Return the [x, y] coordinate for the center point of the cell that contains the specified text.  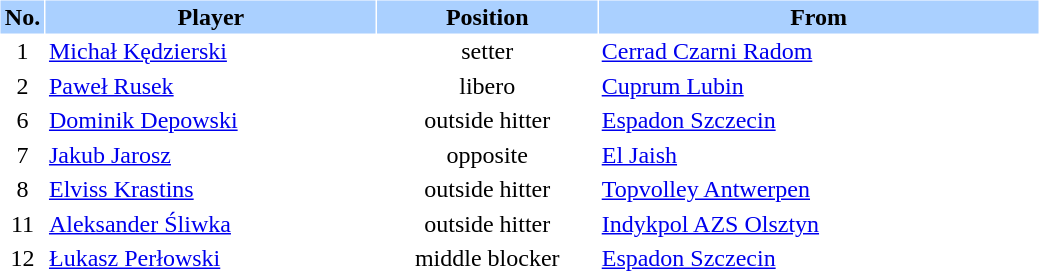
Cuprum Lubin [819, 86]
Cerrad Czarni Radom [819, 52]
1 [22, 52]
8 [22, 190]
2 [22, 86]
From [819, 16]
Position [487, 16]
Dominik Depowski [211, 120]
Jakub Jarosz [211, 154]
Elviss Krastins [211, 190]
6 [22, 120]
setter [487, 52]
No. [22, 16]
libero [487, 86]
Aleksander Śliwka [211, 224]
7 [22, 154]
Paweł Rusek [211, 86]
Player [211, 16]
Indykpol AZS Olsztyn [819, 224]
Michał Kędzierski [211, 52]
opposite [487, 154]
Espadon Szczecin [819, 120]
Topvolley Antwerpen [819, 190]
El Jaish [819, 154]
11 [22, 224]
